Return the [X, Y] coordinate for the center point of the cell that contains the specified text.  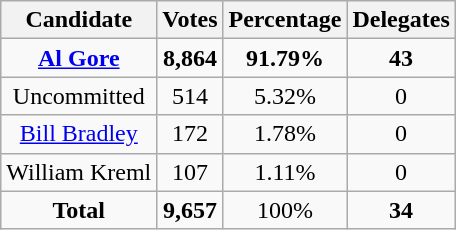
William Kreml [79, 172]
5.32% [285, 96]
34 [401, 210]
Bill Bradley [79, 134]
Al Gore [79, 58]
1.78% [285, 134]
43 [401, 58]
1.11% [285, 172]
Percentage [285, 20]
Total [79, 210]
Uncommitted [79, 96]
8,864 [190, 58]
172 [190, 134]
Delegates [401, 20]
107 [190, 172]
514 [190, 96]
100% [285, 210]
Candidate [79, 20]
Votes [190, 20]
9,657 [190, 210]
91.79% [285, 58]
